Output the (X, Y) coordinate of the center of the cell containing the given text.  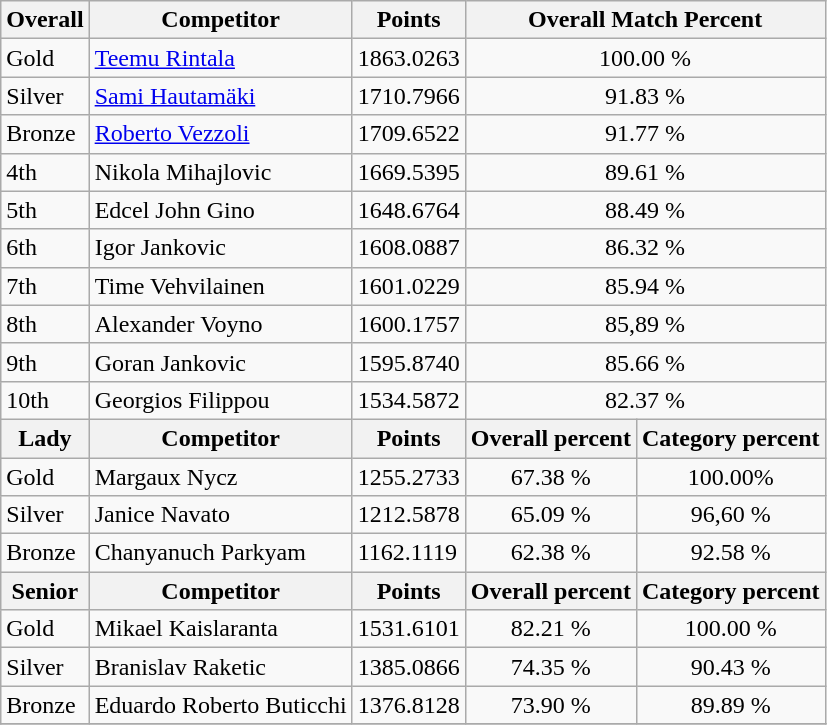
Branislav Raketic (220, 667)
Overall (45, 20)
1601.0229 (408, 286)
100.00% (730, 477)
89.89 % (730, 705)
1709.6522 (408, 134)
1376.8128 (408, 705)
74.35 % (550, 667)
1385.0866 (408, 667)
Eduardo Roberto Buticchi (220, 705)
8th (45, 324)
92.58 % (730, 553)
96,60 % (730, 515)
91.83 % (645, 96)
1710.7966 (408, 96)
Time Vehvilainen (220, 286)
1669.5395 (408, 172)
Roberto Vezzoli (220, 134)
1534.5872 (408, 400)
9th (45, 362)
91.77 % (645, 134)
Igor Jankovic (220, 248)
1608.0887 (408, 248)
Alexander Voyno (220, 324)
88.49 % (645, 210)
Janice Navato (220, 515)
1595.8740 (408, 362)
Nikola Mihajlovic (220, 172)
85.66 % (645, 362)
Mikael Kaislaranta (220, 629)
89.61 % (645, 172)
Overall Match Percent (645, 20)
Margaux Nycz (220, 477)
85.94 % (645, 286)
1648.6764 (408, 210)
1255.2733 (408, 477)
1531.6101 (408, 629)
Edcel John Gino (220, 210)
67.38 % (550, 477)
85,89 % (645, 324)
Georgios Filippou (220, 400)
Teemu Rintala (220, 58)
86.32 % (645, 248)
Sami Hautamäki (220, 96)
1600.1757 (408, 324)
62.38 % (550, 553)
7th (45, 286)
Senior (45, 591)
Lady (45, 438)
6th (45, 248)
73.90 % (550, 705)
1212.5878 (408, 515)
Goran Jankovic (220, 362)
Chanyanuch Parkyam (220, 553)
65.09 % (550, 515)
1162.1119 (408, 553)
4th (45, 172)
1863.0263 (408, 58)
82.37 % (645, 400)
82.21 % (550, 629)
10th (45, 400)
5th (45, 210)
90.43 % (730, 667)
